Determine the (x, y) coordinate at the center of the cell enclosing the given text.  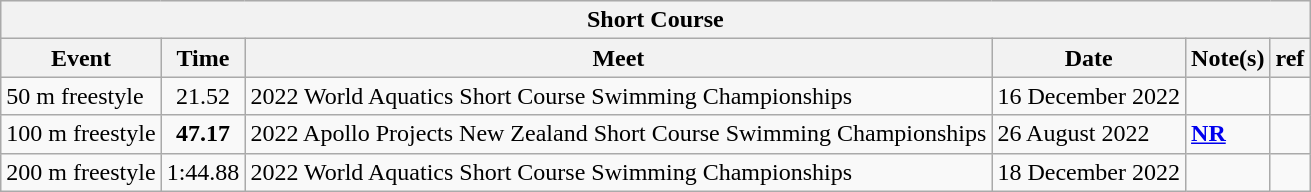
16 December 2022 (1089, 96)
47.17 (203, 134)
ref (1290, 58)
Event (81, 58)
200 m freestyle (81, 172)
26 August 2022 (1089, 134)
Meet (618, 58)
Short Course (656, 20)
NR (1228, 134)
21.52 (203, 96)
1:44.88 (203, 172)
2022 Apollo Projects New Zealand Short Course Swimming Championships (618, 134)
50 m freestyle (81, 96)
Date (1089, 58)
100 m freestyle (81, 134)
18 December 2022 (1089, 172)
Note(s) (1228, 58)
Time (203, 58)
